Identify which cell holds the provided text, then report its (x, y) central coordinate. 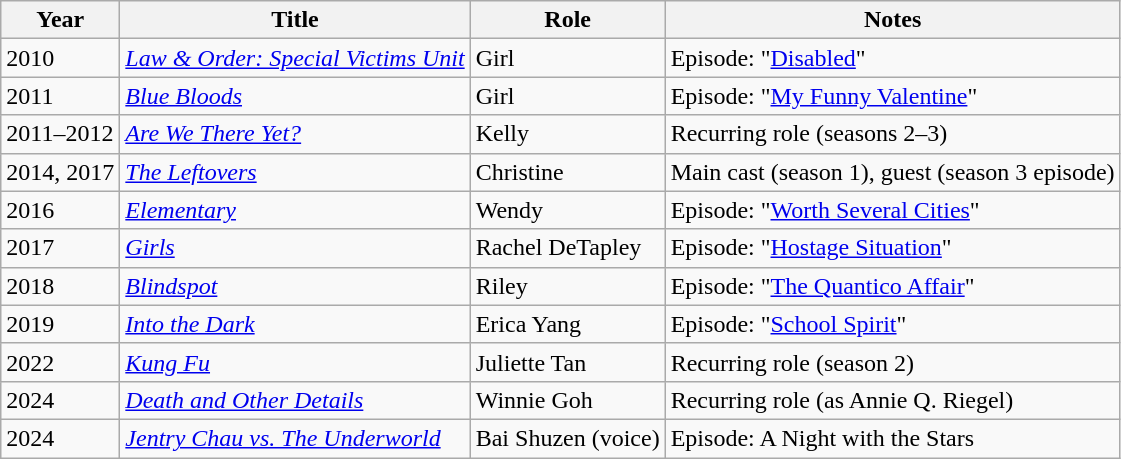
Role (568, 20)
Recurring role (season 2) (892, 362)
Kelly (568, 134)
Episode: "Worth Several Cities" (892, 210)
Elementary (295, 210)
Christine (568, 172)
Are We There Yet? (295, 134)
2011 (60, 96)
Main cast (season 1), guest (season 3 episode) (892, 172)
Erica Yang (568, 324)
Episode: "School Spirit" (892, 324)
Recurring role (seasons 2–3) (892, 134)
Death and Other Details (295, 400)
Episode: "The Quantico Affair" (892, 286)
Into the Dark (295, 324)
Juliette Tan (568, 362)
Episode: "Disabled" (892, 58)
Title (295, 20)
Episode: "My Funny Valentine" (892, 96)
Girls (295, 248)
Riley (568, 286)
Episode: "Hostage Situation" (892, 248)
2014, 2017 (60, 172)
Year (60, 20)
2019 (60, 324)
2010 (60, 58)
The Leftovers (295, 172)
2011–2012 (60, 134)
Winnie Goh (568, 400)
2018 (60, 286)
Wendy (568, 210)
2017 (60, 248)
Rachel DeTapley (568, 248)
Bai Shuzen (voice) (568, 438)
2016 (60, 210)
Recurring role (as Annie Q. Riegel) (892, 400)
2022 (60, 362)
Blindspot (295, 286)
Kung Fu (295, 362)
Law & Order: Special Victims Unit (295, 58)
Jentry Chau vs. The Underworld (295, 438)
Blue Bloods (295, 96)
Notes (892, 20)
Episode: A Night with the Stars (892, 438)
